Search for the cell housing the specified text and yield its [X, Y] center coordinate. 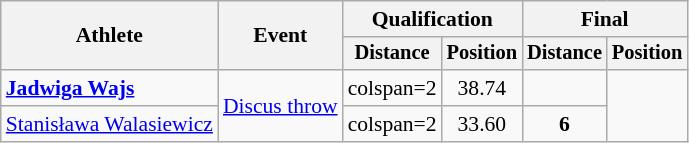
Stanisława Walasiewicz [110, 124]
Jadwiga Wajs [110, 88]
Athlete [110, 36]
6 [564, 124]
38.74 [482, 88]
Final [604, 19]
Discus throw [280, 106]
Qualification [432, 19]
Event [280, 36]
33.60 [482, 124]
